Scan for the cell matching the given text and deliver its [X, Y] coordinate at center. 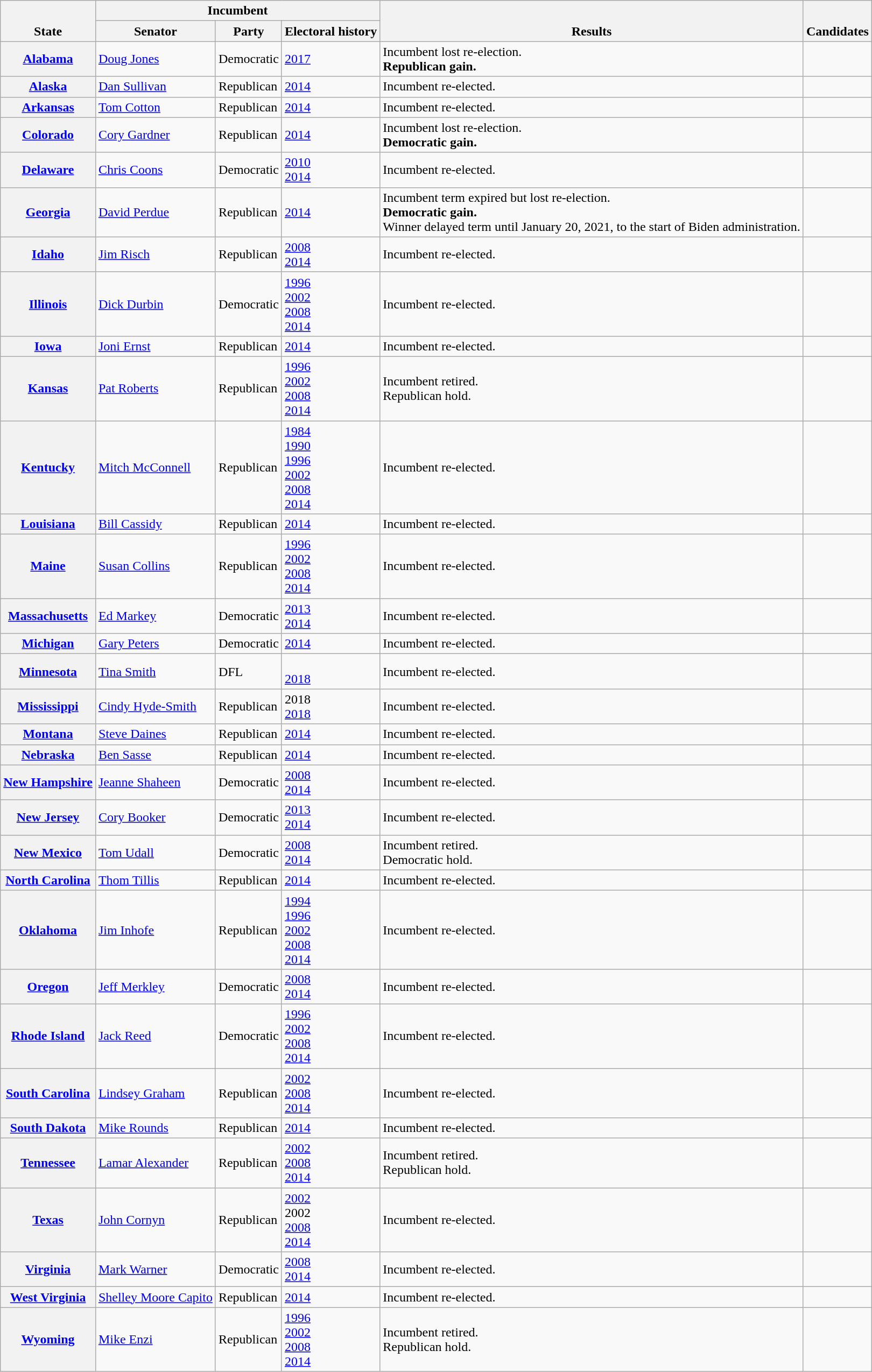
1994 1996200220082014 [330, 930]
Jim Inhofe [155, 930]
2017 [330, 59]
Kansas [48, 389]
Idaho [48, 254]
2018 2018 [330, 706]
Delaware [48, 170]
Steve Daines [155, 734]
Mike Enzi [155, 1339]
David Perdue [155, 212]
DFL [249, 672]
Dick Durbin [155, 304]
Tom Cotton [155, 107]
South Carolina [48, 1093]
Montana [48, 734]
Mississippi [48, 706]
Bill Cassidy [155, 524]
2010 2014 [330, 170]
Mike Rounds [155, 1128]
Oklahoma [48, 930]
2018 [330, 672]
198419901996200220082014 [330, 467]
Louisiana [48, 524]
Kentucky [48, 467]
Wyoming [48, 1339]
Iowa [48, 346]
Ben Sasse [155, 755]
Nebraska [48, 755]
Ed Markey [155, 616]
State [48, 21]
Dan Sullivan [155, 87]
Texas [48, 1220]
Cindy Hyde-Smith [155, 706]
Michigan [48, 644]
Shelley Moore Capito [155, 1297]
Jack Reed [155, 1036]
Party [249, 31]
West Virginia [48, 1297]
South Dakota [48, 1128]
Candidates [838, 21]
Thom Tillis [155, 880]
Illinois [48, 304]
Doug Jones [155, 59]
Maine [48, 566]
Incumbent [237, 11]
Alabama [48, 59]
Cory Gardner [155, 135]
Lindsey Graham [155, 1093]
Jim Risch [155, 254]
Pat Roberts [155, 389]
Arkansas [48, 107]
20022002 20082014 [330, 1220]
Colorado [48, 135]
New Jersey [48, 817]
Tennessee [48, 1163]
Virginia [48, 1269]
Gary Peters [155, 644]
Incumbent term expired but lost re-election.Democratic gain.Winner delayed term until January 20, 2021, to the start of Biden administration. [592, 212]
Electoral history [330, 31]
Tina Smith [155, 672]
North Carolina [48, 880]
New Hampshire [48, 783]
Results [592, 21]
Senator [155, 31]
Massachusetts [48, 616]
John Cornyn [155, 1220]
Incumbent retired.Democratic hold. [592, 853]
Susan Collins [155, 566]
Georgia [48, 212]
Rhode Island [48, 1036]
Chris Coons [155, 170]
Alaska [48, 87]
Incumbent lost re-election.Democratic gain. [592, 135]
Incumbent lost re-election.Republican gain. [592, 59]
Lamar Alexander [155, 1163]
New Mexico [48, 853]
Joni Ernst [155, 346]
Tom Udall [155, 853]
Mark Warner [155, 1269]
Oregon [48, 986]
Cory Booker [155, 817]
Minnesota [48, 672]
Mitch McConnell [155, 467]
Jeanne Shaheen [155, 783]
Jeff Merkley [155, 986]
